Find where the given text appears and provide that cell's center as (X, Y) coordinate. 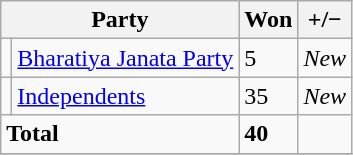
Bharatiya Janata Party (126, 58)
Independents (126, 96)
Won (268, 20)
Total (120, 134)
Party (120, 20)
5 (268, 58)
+/− (325, 20)
40 (268, 134)
35 (268, 96)
